Capture the cell that displays the provided text and extract its [X, Y] central coordinate. 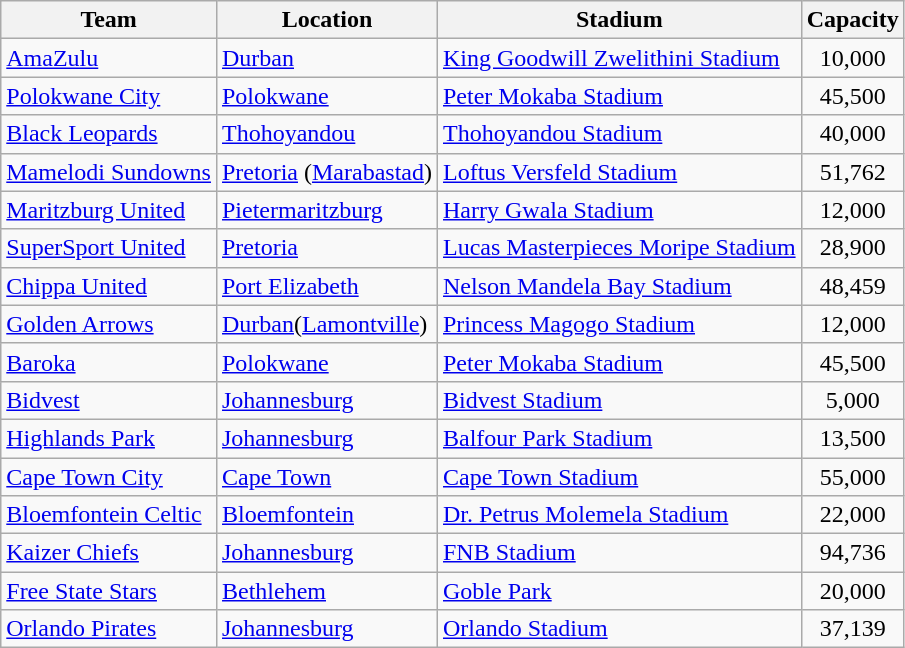
13,500 [852, 438]
40,000 [852, 134]
55,000 [852, 477]
Bloemfontein [326, 515]
Baroka [109, 362]
Lucas Masterpieces Moripe Stadium [619, 248]
Location [326, 20]
Durban(Lamontville) [326, 324]
Cape Town [326, 477]
37,139 [852, 629]
Pretoria (Marabastad) [326, 172]
48,459 [852, 286]
Orlando Pirates [109, 629]
Orlando Stadium [619, 629]
Princess Magogo Stadium [619, 324]
Polokwane City [109, 96]
SuperSport United [109, 248]
Maritzburg United [109, 210]
AmaZulu [109, 58]
Thohoyandou Stadium [619, 134]
Golden Arrows [109, 324]
22,000 [852, 515]
Black Leopards [109, 134]
28,900 [852, 248]
Thohoyandou [326, 134]
Nelson Mandela Bay Stadium [619, 286]
Mamelodi Sundowns [109, 172]
Harry Gwala Stadium [619, 210]
Durban [326, 58]
Pretoria [326, 248]
Kaizer Chiefs [109, 553]
51,762 [852, 172]
King Goodwill Zwelithini Stadium [619, 58]
Cape Town City [109, 477]
Balfour Park Stadium [619, 438]
20,000 [852, 591]
5,000 [852, 400]
Bidvest [109, 400]
Free State Stars [109, 591]
94,736 [852, 553]
Port Elizabeth [326, 286]
Loftus Versfeld Stadium [619, 172]
Chippa United [109, 286]
Bethlehem [326, 591]
Goble Park [619, 591]
Bidvest Stadium [619, 400]
Highlands Park [109, 438]
Pietermaritzburg [326, 210]
10,000 [852, 58]
Capacity [852, 20]
Cape Town Stadium [619, 477]
Dr. Petrus Molemela Stadium [619, 515]
Bloemfontein Celtic [109, 515]
Team [109, 20]
Stadium [619, 20]
FNB Stadium [619, 553]
